Identify which cell holds the provided text, then report its (x, y) central coordinate. 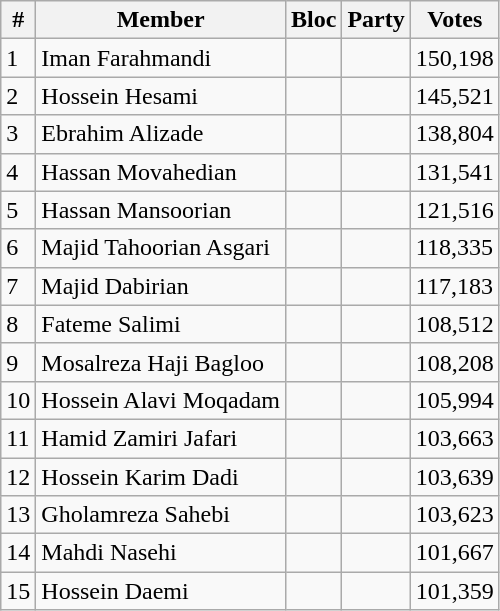
150,198 (454, 58)
15 (18, 591)
Votes (454, 20)
4 (18, 172)
Member (161, 20)
145,521 (454, 96)
103,623 (454, 515)
101,667 (454, 553)
103,639 (454, 477)
7 (18, 286)
Majid Tahoorian Asgari (161, 248)
Iman Farahmandi (161, 58)
117,183 (454, 286)
105,994 (454, 400)
131,541 (454, 172)
10 (18, 400)
Ebrahim Alizade (161, 134)
Hossein Karim Dadi (161, 477)
108,512 (454, 324)
9 (18, 362)
Majid Dabirian (161, 286)
Gholamreza Sahebi (161, 515)
138,804 (454, 134)
Hamid Zamiri Jafari (161, 438)
Fateme Salimi (161, 324)
Hassan Mansoorian (161, 210)
Hossein Daemi (161, 591)
103,663 (454, 438)
3 (18, 134)
Hossein Alavi Moqadam (161, 400)
118,335 (454, 248)
Bloc (314, 20)
Hossein Hesami (161, 96)
Hassan Movahedian (161, 172)
12 (18, 477)
1 (18, 58)
8 (18, 324)
11 (18, 438)
Party (376, 20)
2 (18, 96)
14 (18, 553)
13 (18, 515)
6 (18, 248)
Mahdi Nasehi (161, 553)
121,516 (454, 210)
5 (18, 210)
Mosalreza Haji Bagloo (161, 362)
108,208 (454, 362)
101,359 (454, 591)
# (18, 20)
